Find where the given text appears and provide that cell's center as (x, y) coordinate. 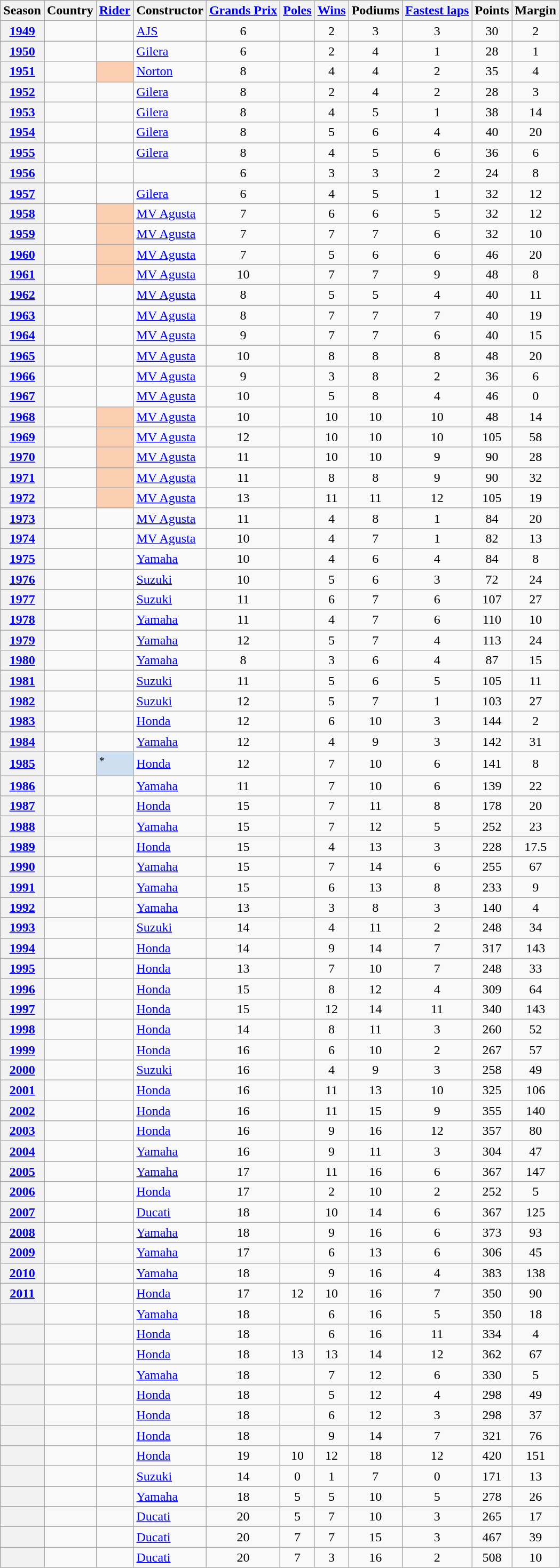
1973 (22, 518)
265 (492, 1517)
76 (535, 1436)
Poles (297, 11)
373 (492, 1232)
1955 (22, 153)
355 (492, 1111)
26 (535, 1497)
147 (535, 1172)
1993 (22, 928)
420 (492, 1456)
1954 (22, 132)
1966 (22, 376)
45 (535, 1253)
1990 (22, 867)
Grands Prix (243, 11)
34 (535, 928)
1979 (22, 640)
125 (535, 1212)
1968 (22, 417)
72 (492, 579)
1970 (22, 457)
1950 (22, 51)
357 (492, 1131)
1951 (22, 71)
508 (492, 1557)
87 (492, 660)
1977 (22, 600)
Fastest laps (437, 11)
64 (535, 989)
37 (535, 1415)
57 (535, 1049)
33 (535, 968)
52 (535, 1029)
113 (492, 640)
171 (492, 1476)
1998 (22, 1029)
Country (70, 11)
1987 (22, 806)
1978 (22, 620)
138 (535, 1273)
304 (492, 1151)
Podiums (375, 11)
Constructor (170, 11)
362 (492, 1354)
383 (492, 1273)
1988 (22, 826)
2004 (22, 1151)
228 (492, 847)
1989 (22, 847)
1969 (22, 437)
1959 (22, 234)
2001 (22, 1091)
1976 (22, 579)
106 (535, 1091)
317 (492, 948)
255 (492, 867)
1957 (22, 193)
1994 (22, 948)
2008 (22, 1232)
1986 (22, 786)
38 (492, 112)
1964 (22, 336)
1958 (22, 213)
2010 (22, 1273)
23 (535, 826)
321 (492, 1436)
30 (492, 31)
2002 (22, 1111)
467 (492, 1537)
1996 (22, 989)
260 (492, 1029)
1961 (22, 275)
2005 (22, 1172)
17.5 (535, 847)
Rider (115, 11)
1952 (22, 92)
309 (492, 989)
233 (492, 887)
1980 (22, 660)
306 (492, 1253)
267 (492, 1049)
139 (492, 786)
178 (492, 806)
1995 (22, 968)
1960 (22, 254)
2011 (22, 1293)
Margin (535, 11)
151 (535, 1456)
Points (492, 11)
22 (535, 786)
258 (492, 1070)
1962 (22, 295)
1965 (22, 356)
1967 (22, 396)
340 (492, 1009)
278 (492, 1497)
1997 (22, 1009)
47 (535, 1151)
1981 (22, 681)
2007 (22, 1212)
1975 (22, 559)
2003 (22, 1131)
1963 (22, 315)
103 (492, 701)
2006 (22, 1192)
58 (535, 437)
141 (492, 764)
Norton (170, 71)
1992 (22, 908)
1953 (22, 112)
1974 (22, 538)
334 (492, 1334)
80 (535, 1131)
144 (492, 721)
142 (492, 742)
1956 (22, 173)
110 (492, 620)
325 (492, 1091)
82 (492, 538)
Season (22, 11)
330 (492, 1374)
1972 (22, 498)
* (115, 764)
Wins (332, 11)
31 (535, 742)
35 (492, 71)
1984 (22, 742)
1999 (22, 1049)
1971 (22, 477)
1949 (22, 31)
2000 (22, 1070)
39 (535, 1537)
1983 (22, 721)
1985 (22, 764)
1982 (22, 701)
2009 (22, 1253)
107 (492, 600)
1991 (22, 887)
AJS (170, 31)
93 (535, 1232)
